Detect which cell encompasses the target text, then output its (X, Y) center coordinate. 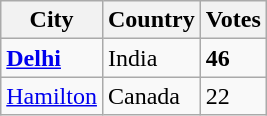
India (151, 58)
City (52, 20)
Votes (233, 20)
Country (151, 20)
Hamilton (52, 96)
Delhi (52, 58)
Canada (151, 96)
46 (233, 58)
22 (233, 96)
